Search for the cell housing the specified text and yield its (x, y) center coordinate. 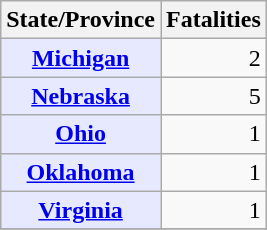
5 (214, 96)
Nebraska (81, 96)
Michigan (81, 58)
Virginia (81, 210)
State/Province (81, 20)
Oklahoma (81, 172)
Fatalities (214, 20)
2 (214, 58)
Ohio (81, 134)
